Capture the cell that displays the provided text and extract its (X, Y) central coordinate. 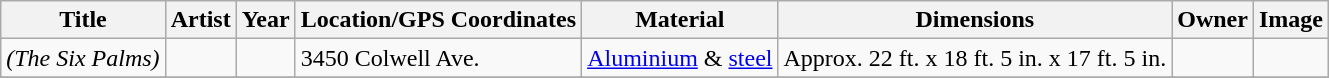
Artist (200, 20)
Location/GPS Coordinates (438, 20)
3450 Colwell Ave. (438, 58)
(The Six Palms) (83, 58)
Dimensions (975, 20)
Year (266, 20)
Owner (1213, 20)
Title (83, 20)
Material (680, 20)
Aluminium & steel (680, 58)
Approx. 22 ft. x 18 ft. 5 in. x 17 ft. 5 in. (975, 58)
Image (1290, 20)
